Identify which cell holds the provided text, then report its [X, Y] central coordinate. 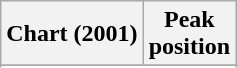
Chart (2001) [72, 34]
Peakposition [189, 34]
